For the text-containing cell, return its midpoint in [x, y] coordinate format. 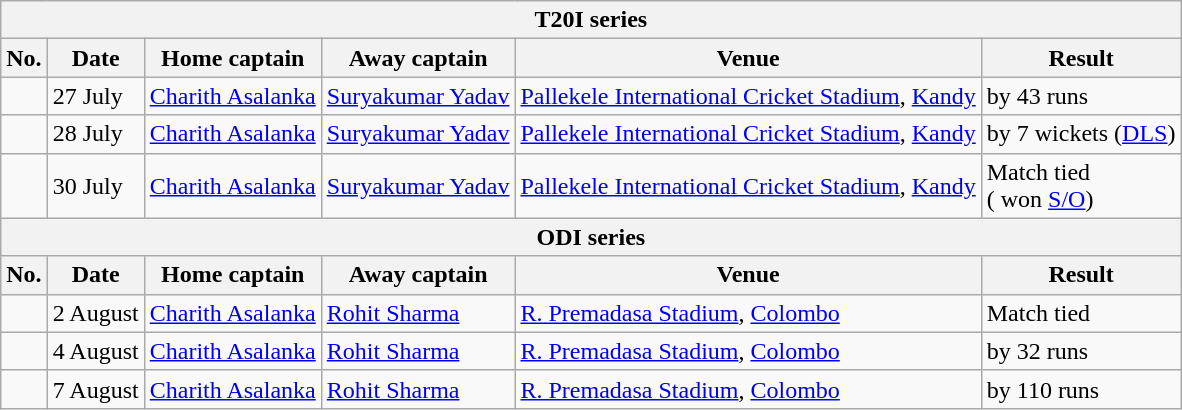
27 July [96, 96]
7 August [96, 389]
Match tied( won S/O) [1081, 186]
2 August [96, 313]
ODI series [591, 237]
by 110 runs [1081, 389]
30 July [96, 186]
28 July [96, 134]
by 7 wickets (DLS) [1081, 134]
by 32 runs [1081, 351]
Match tied [1081, 313]
4 August [96, 351]
T20I series [591, 20]
by 43 runs [1081, 96]
